For the text-containing cell, return its midpoint in (X, Y) coordinate format. 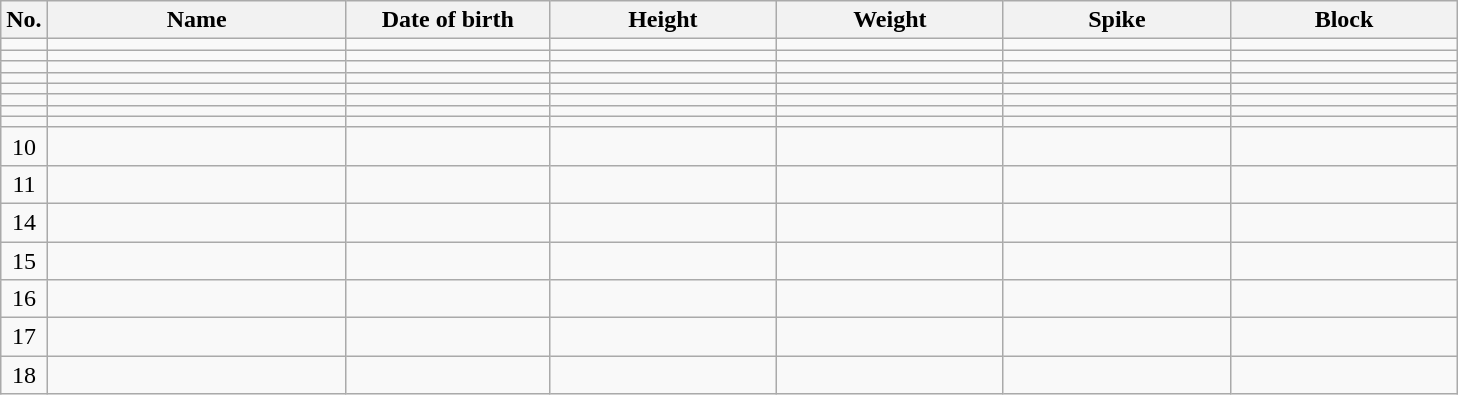
No. (24, 20)
15 (24, 261)
Weight (890, 20)
Name (196, 20)
18 (24, 375)
Spike (1116, 20)
Block (1344, 20)
Height (662, 20)
17 (24, 337)
10 (24, 146)
16 (24, 299)
14 (24, 222)
Date of birth (448, 20)
11 (24, 184)
